Output the [X, Y] coordinate of the center of the cell containing the given text.  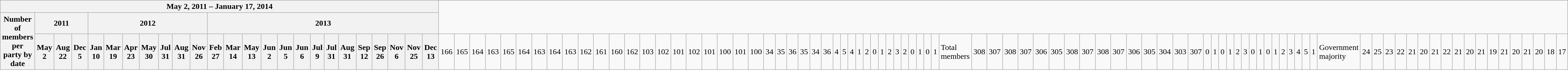
Nov 25 [414, 52]
Nov 26 [199, 52]
Number of membersper party by date [18, 41]
304 [1165, 52]
Aug 22 [63, 52]
Mar 14 [233, 52]
2013 [323, 23]
Feb 27 [216, 52]
Dec 5 [80, 52]
23 [1389, 52]
Sep 12 [364, 52]
Mar 19 [113, 52]
May 2 [44, 52]
May 30 [149, 52]
Jul 9 [318, 52]
Sep 26 [380, 52]
17 [1562, 52]
Nov 6 [396, 52]
Jun 6 [302, 52]
Jun 5 [286, 52]
2012 [148, 23]
May 13 [252, 52]
Apr 23 [131, 52]
166 [446, 52]
Total members [955, 52]
161 [601, 52]
2011 [61, 23]
24 [1366, 52]
18 [1550, 52]
25 [1377, 52]
Dec 13 [431, 52]
160 [617, 52]
103 [648, 52]
May 2, 2011 – January 17, 2014 [220, 7]
303 [1180, 52]
Jun 2 [269, 52]
Government majority [1339, 52]
19 [1493, 52]
Jan 10 [96, 52]
